Search for the cell housing the specified text and yield its (x, y) center coordinate. 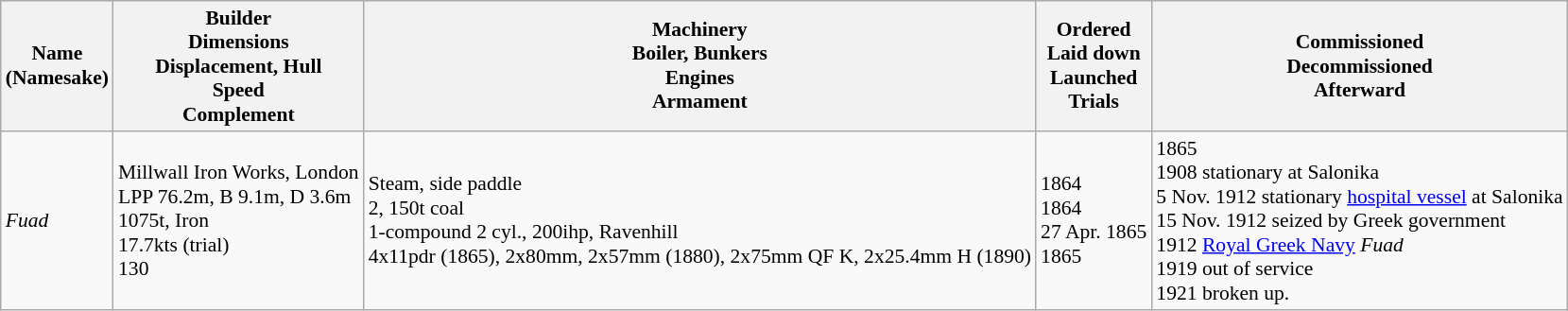
OrderedLaid downLaunchedTrials (1094, 66)
CommissionedDecommissionedAfterward (1359, 66)
MachineryBoiler, BunkersEnginesArmament (699, 66)
BuilderDimensionsDisplacement, HullSpeedComplement (238, 66)
1864186427 Apr. 18651865 (1094, 221)
Millwall Iron Works, LondonLPP 76.2m, B 9.1m, D 3.6m1075t, Iron17.7kts (trial)130 (238, 221)
Name(Namesake) (57, 66)
Steam, side paddle2, 150t coal1-compound 2 cyl., 200ihp, Ravenhill4x11pdr (1865), 2x80mm, 2x57mm (1880), 2x75mm QF K, 2x25.4mm H (1890) (699, 221)
Fuad (57, 221)
